Pinpoint the cell where the given text exists, returning its (x, y) midpoint coordinate. 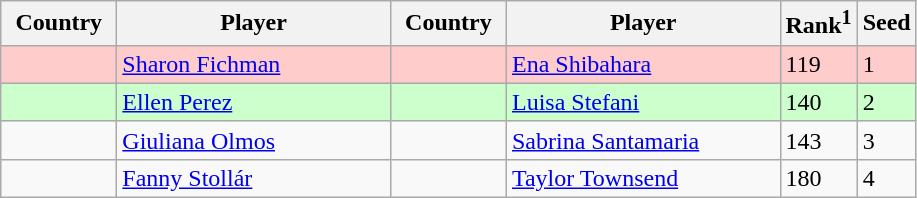
Giuliana Olmos (254, 140)
Luisa Stefani (643, 102)
119 (818, 64)
Taylor Townsend (643, 178)
2 (886, 102)
1 (886, 64)
Ellen Perez (254, 102)
Ena Shibahara (643, 64)
4 (886, 178)
Sabrina Santamaria (643, 140)
Sharon Fichman (254, 64)
Fanny Stollár (254, 178)
Rank1 (818, 24)
Seed (886, 24)
143 (818, 140)
3 (886, 140)
180 (818, 178)
140 (818, 102)
